Determine the [X, Y] coordinate at the center of the cell enclosing the given text.  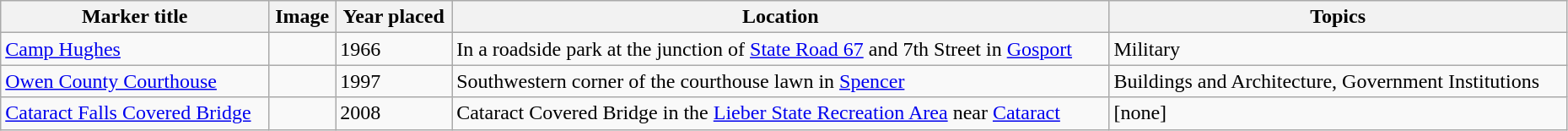
1966 [394, 49]
Cataract Covered Bridge in the Lieber State Recreation Area near Cataract [781, 113]
Camp Hughes [135, 49]
Military [1338, 49]
[none] [1338, 113]
Marker title [135, 17]
Year placed [394, 17]
Image [302, 17]
Cataract Falls Covered Bridge [135, 113]
Southwestern corner of the courthouse lawn in Spencer [781, 81]
Location [781, 17]
2008 [394, 113]
In a roadside park at the junction of State Road 67 and 7th Street in Gosport [781, 49]
Owen County Courthouse [135, 81]
1997 [394, 81]
Topics [1338, 17]
Buildings and Architecture, Government Institutions [1338, 81]
